Locate the cell with the specified text and output its [x, y] center coordinate. 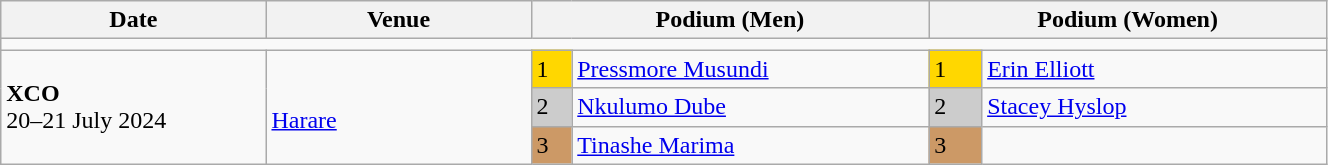
Nkulumo Dube [750, 107]
Date [134, 20]
XCO 20–21 July 2024 [134, 107]
Pressmore Musundi [750, 69]
Podium (Women) [1128, 20]
Harare [398, 107]
Erin Elliott [1154, 69]
Venue [398, 20]
Stacey Hyslop [1154, 107]
Tinashe Marima [750, 145]
Podium (Men) [730, 20]
